Provide the (X, Y) coordinate of the cell's center where the given text is located.  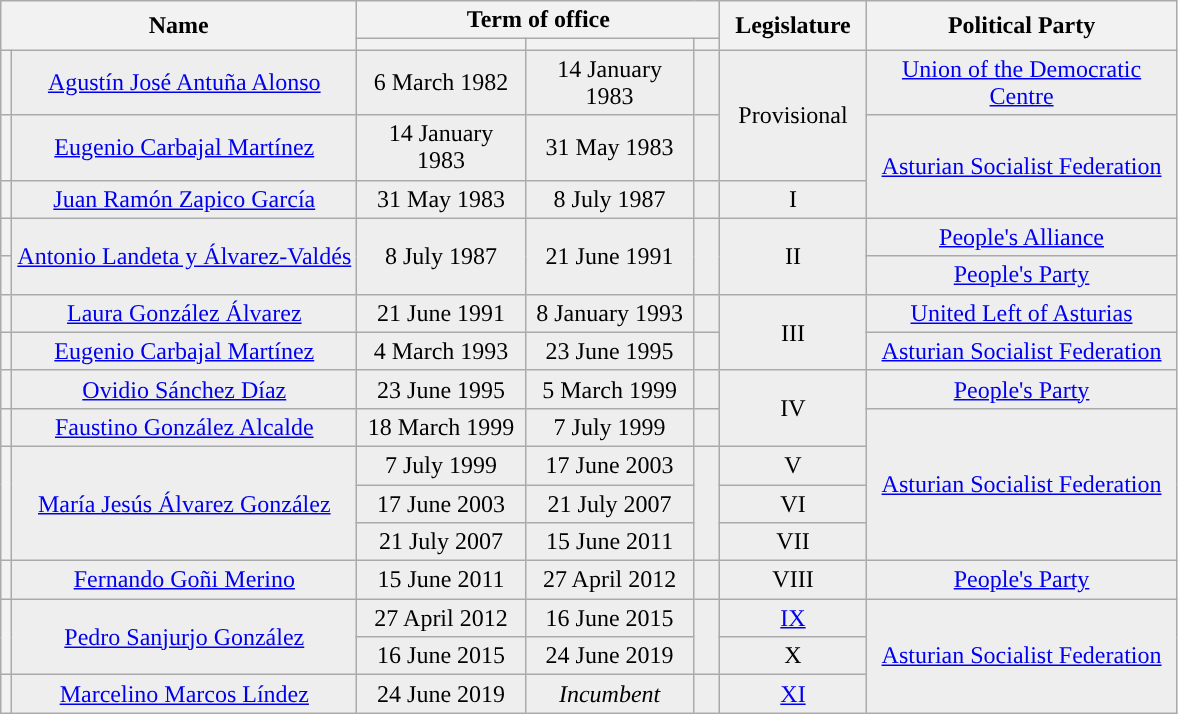
I (793, 199)
IX (793, 618)
María Jesús Álvarez González (184, 503)
6 March 1982 (442, 82)
VII (793, 542)
Name (179, 26)
Provisional (793, 115)
Union of the Democratic Centre (1022, 82)
Agustín José Antuña Alonso (184, 82)
Faustino González Alcalde (184, 427)
II (793, 256)
XI (793, 694)
Antonio Landeta y Álvarez-Valdés (184, 256)
Term of office (538, 20)
X (793, 656)
Political Party (1022, 26)
VI (793, 503)
Juan Ramón Zapico García (184, 199)
III (793, 332)
IV (793, 408)
5 March 1999 (610, 389)
Pedro Sanjurjo González (184, 637)
People's Alliance (1022, 237)
8 January 1993 (610, 313)
Incumbent (610, 694)
Marcelino Marcos Líndez (184, 694)
Fernando Goñi Merino (184, 580)
V (793, 465)
United Left of Asturias (1022, 313)
18 March 1999 (442, 427)
Ovidio Sánchez Díaz (184, 389)
4 March 1993 (442, 351)
Legislature (793, 26)
VIII (793, 580)
Laura González Álvarez (184, 313)
